Determine the [X, Y] coordinate at the center of the cell enclosing the given text.  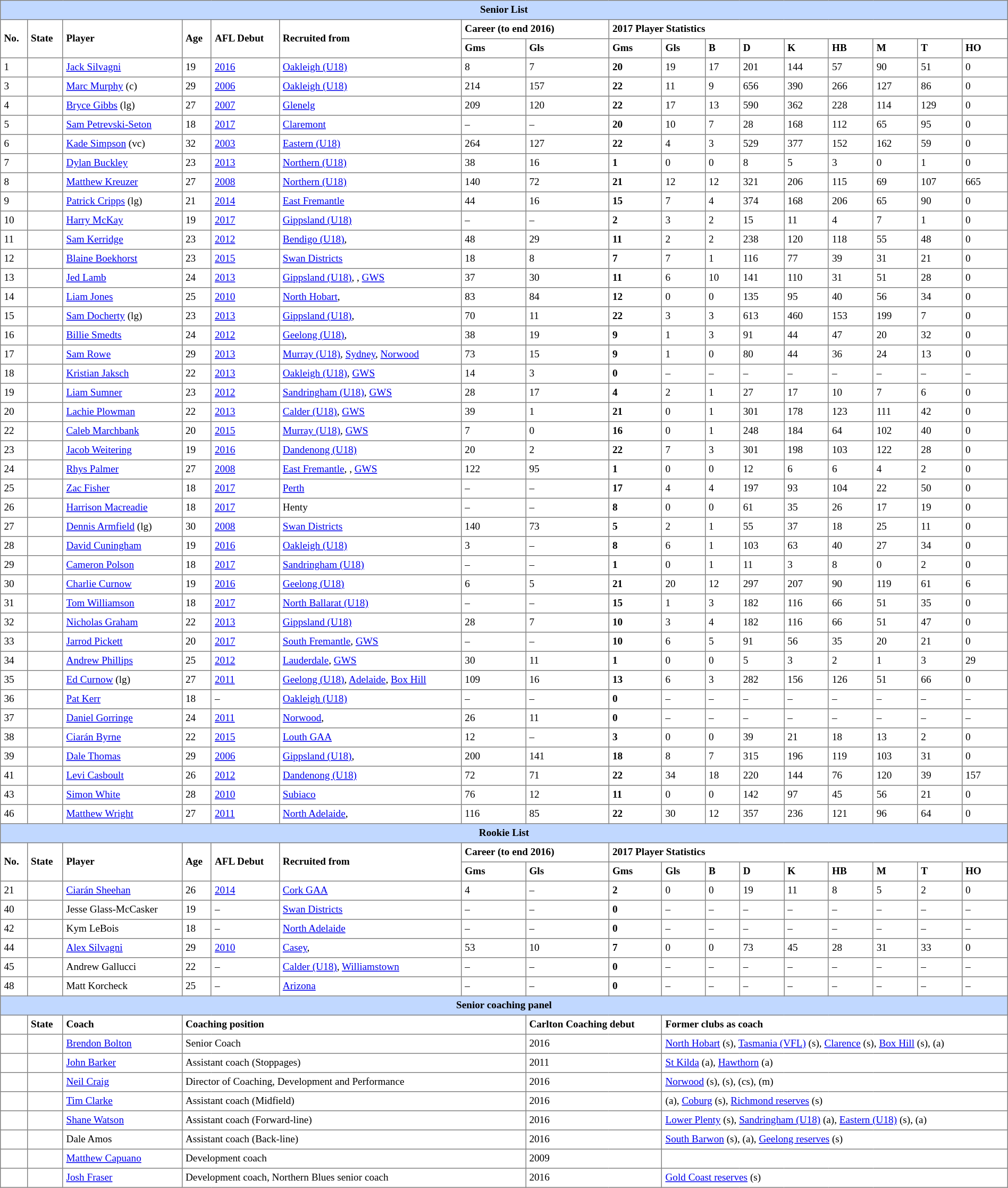
184 [807, 431]
Calder (U18), Williamstown [370, 967]
248 [762, 431]
Simon White [122, 795]
Senior coaching panel [504, 1006]
178 [807, 412]
112 [851, 125]
Cameron Polson [122, 565]
Nicholas Graham [122, 623]
East Fremantle [370, 202]
Sam Rowe [122, 355]
57 [851, 68]
Gold Coast reserves (s) [835, 1178]
142 [762, 795]
Murray (U18), Sydney, Norwood [370, 355]
196 [807, 757]
Lachie Plowman [122, 412]
Assistant coach (Back-line) [354, 1140]
238 [762, 240]
Kade Simpson (vc) [122, 144]
North Ballarat (U18) [370, 604]
North Hobart, [370, 297]
Jed Lamb [122, 278]
Dylan Buckley [122, 163]
43 [14, 795]
Coaching position [354, 1025]
85 [568, 814]
377 [807, 144]
114 [895, 106]
Director of Coaching, Development and Performance [354, 1082]
Murray (U18), GWS [370, 431]
97 [807, 795]
Matt Korcheck [122, 986]
264 [493, 144]
Cork GAA [370, 891]
Blaine Boekhorst [122, 259]
Subiaco [370, 795]
321 [762, 182]
South Fremantle, GWS [370, 642]
Billie Smedts [122, 336]
Liam Jones [122, 297]
129 [940, 106]
Geelong (U18), [370, 336]
Kristian Jaksch [122, 374]
214 [493, 87]
Liam Sumner [122, 393]
Assistant coach (Midfield) [354, 1101]
50 [940, 489]
121 [851, 814]
Casey, [370, 948]
Assistant coach (Stoppages) [354, 1063]
Eastern (U18) [370, 144]
(a), Coburg (s), Richmond reserves (s) [835, 1101]
John Barker [122, 1063]
Sam Petrevski-Seton [122, 125]
Sandringham (U18) [370, 565]
135 [762, 297]
South Barwon (s), (a), Geelong reserves (s) [835, 1140]
Dennis Armfield (lg) [122, 527]
102 [895, 431]
Sam Kerridge [122, 240]
Carlton Coaching debut [594, 1025]
665 [985, 182]
Matthew Capuano [122, 1159]
200 [493, 757]
Bryce Gibbs (lg) [122, 106]
North Adelaide [370, 929]
Coach [122, 1025]
69 [895, 182]
77 [807, 259]
Oakleigh (U18), GWS [370, 374]
Kym LeBois [122, 929]
Caleb Marchbank [122, 431]
529 [762, 144]
41 [14, 776]
Andrew Phillips [122, 661]
201 [762, 68]
123 [851, 412]
656 [762, 87]
Zac Fisher [122, 489]
Arizona [370, 986]
David Cuningham [122, 546]
207 [807, 584]
Jesse Glass-McCasker [122, 910]
86 [940, 87]
83 [493, 297]
Assistant coach (Forward-line) [354, 1120]
Jacob Weitering [122, 450]
126 [851, 680]
362 [807, 106]
613 [762, 316]
282 [762, 680]
Harrison Macreadie [122, 508]
2007 [245, 106]
Brendon Bolton [122, 1044]
209 [493, 106]
St Kilda (a), Hawthorn (a) [835, 1063]
Rookie List [504, 833]
Tim Clarke [122, 1101]
Sam Docherty (lg) [122, 316]
Ciarán Sheehan [122, 891]
Lauderdale, GWS [370, 661]
Daniel Gorringe [122, 718]
Norwood (s), (s), (cs), (m) [835, 1082]
Norwood, [370, 718]
Jarrod Pickett [122, 642]
Dale Amos [122, 1140]
199 [895, 316]
North Hobart (s), Tasmania (VFL) (s), Clarence (s), Box Hill (s), (a) [835, 1044]
228 [851, 106]
460 [807, 316]
70 [493, 316]
266 [851, 87]
110 [807, 278]
104 [851, 489]
84 [568, 297]
111 [895, 412]
Dale Thomas [122, 757]
Development coach [354, 1159]
63 [807, 546]
Matthew Kreuzer [122, 182]
153 [851, 316]
East Fremantle, , GWS [370, 470]
198 [807, 450]
Perth [370, 489]
2009 [594, 1159]
Gippsland (U18), , GWS [370, 278]
71 [568, 776]
96 [895, 814]
Claremont [370, 125]
590 [762, 106]
Neil Craig [122, 1082]
Ciarán Byrne [122, 738]
315 [762, 757]
Harry McKay [122, 221]
Josh Fraser [122, 1178]
220 [762, 776]
357 [762, 814]
Calder (U18), GWS [370, 412]
109 [493, 680]
Pat Kerr [122, 699]
North Adelaide, [370, 814]
80 [762, 355]
Rhys Palmer [122, 470]
Geelong (U18) [370, 584]
297 [762, 584]
Shane Watson [122, 1120]
115 [851, 182]
Charlie Curnow [122, 584]
Marc Murphy (c) [122, 87]
197 [762, 489]
162 [895, 144]
Ed Curnow (lg) [122, 680]
Andrew Gallucci [122, 967]
236 [807, 814]
107 [940, 182]
Senior Coach [354, 1044]
59 [940, 144]
Levi Casboult [122, 776]
Jack Silvagni [122, 68]
Glenelg [370, 106]
152 [851, 144]
Henty [370, 508]
Tom Williamson [122, 604]
Louth GAA [370, 738]
Geelong (U18), Adelaide, Box Hill [370, 680]
2003 [245, 144]
53 [493, 948]
Sandringham (U18), GWS [370, 393]
Patrick Cripps (lg) [122, 202]
118 [851, 240]
Senior List [504, 10]
Lower Plenty (s), Sandringham (U18) (a), Eastern (U18) (s), (a) [835, 1120]
390 [807, 87]
Alex Silvagni [122, 948]
Former clubs as coach [835, 1025]
374 [762, 202]
93 [807, 489]
Matthew Wright [122, 814]
Development coach, Northern Blues senior coach [354, 1178]
46 [14, 814]
156 [807, 680]
Bendigo (U18), [370, 240]
